Provide the [X, Y] coordinate of the cell's center where the given text is located.  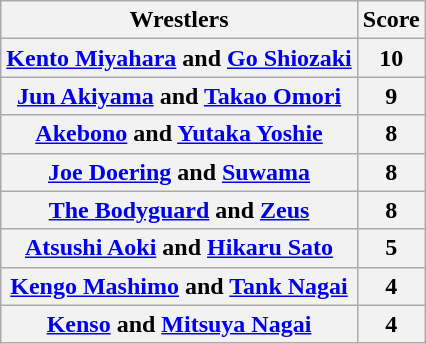
Kenso and Mitsuya Nagai [179, 324]
10 [391, 58]
Score [391, 20]
5 [391, 248]
Joe Doering and Suwama [179, 172]
The Bodyguard and Zeus [179, 210]
Atsushi Aoki and Hikaru Sato [179, 248]
Akebono and Yutaka Yoshie [179, 134]
Kengo Mashimo and Tank Nagai [179, 286]
Wrestlers [179, 20]
9 [391, 96]
Kento Miyahara and Go Shiozaki [179, 58]
Jun Akiyama and Takao Omori [179, 96]
